Return (x, y) of the center of cell containing provided text 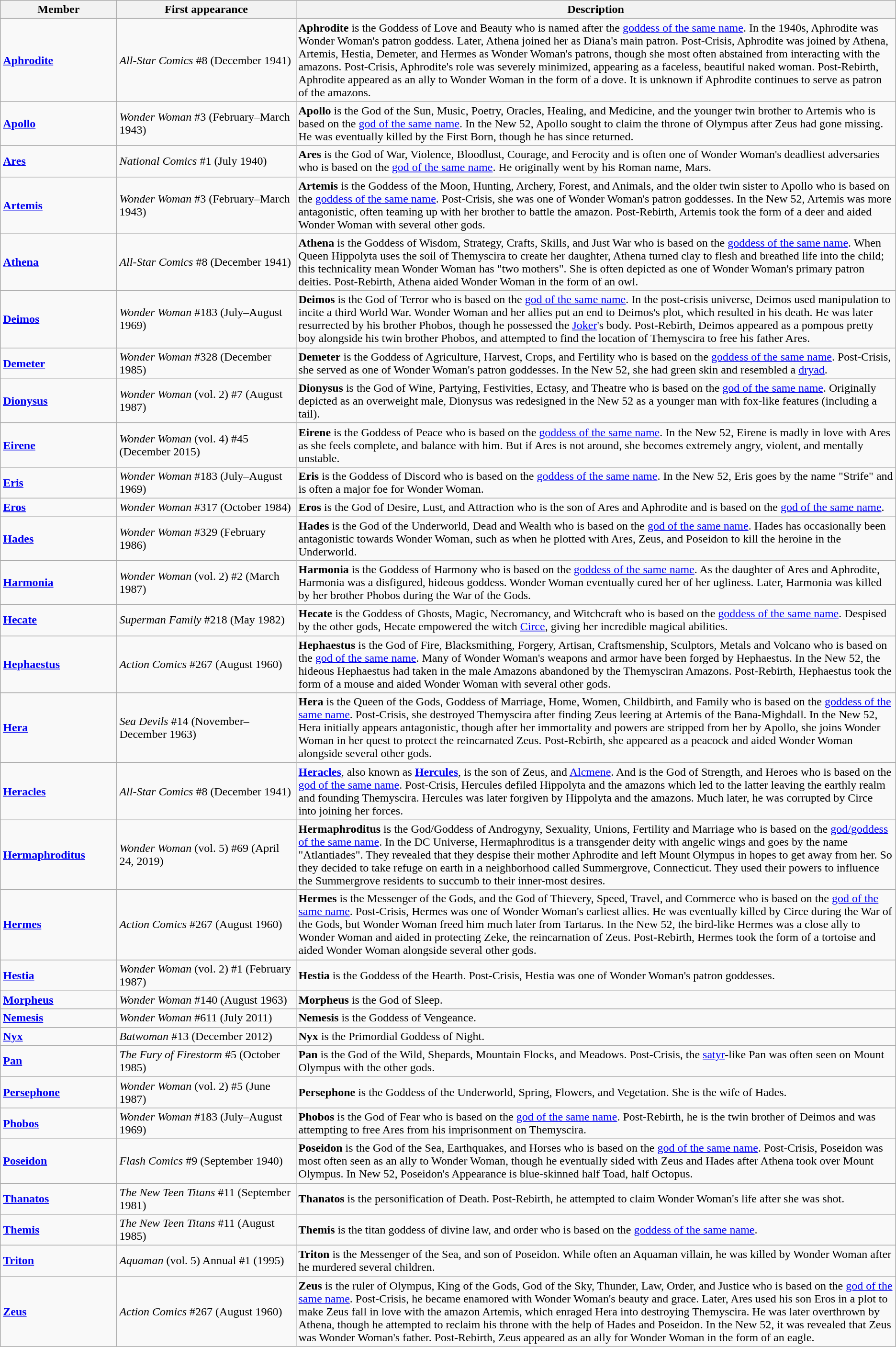
Phobos (58, 1123)
Wonder Woman (vol. 2) #2 (March 1987) (206, 583)
Hermes (58, 925)
Aphrodite (58, 60)
Wonder Woman (vol. 2) #5 (June 1987) (206, 1092)
The Fury of Firestorm #5 (October 1985) (206, 1061)
Artemis (58, 205)
Hecate (58, 621)
Poseidon (58, 1161)
Nemesis is the Goddess of Vengeance. (595, 1018)
Hades (58, 538)
The New Teen Titans #11 (September 1981) (206, 1198)
Member (58, 10)
Deimos (58, 319)
Hestia is the Goddess of the Hearth. Post-Crisis, Hestia was one of Wonder Woman's patron goddesses. (595, 975)
Wonder Woman #329 (February 1986) (206, 538)
Hestia (58, 975)
Nemesis (58, 1018)
Nyx is the Primordial Goddess of Night. (595, 1036)
Wonder Woman #317 (October 1984) (206, 507)
Wonder Woman #328 (December 1985) (206, 363)
Hera (58, 728)
Triton (58, 1261)
Wonder Woman #140 (August 1963) (206, 1000)
Batwoman #13 (December 2012) (206, 1036)
Wonder Woman (vol. 4) #45 (December 2015) (206, 445)
Thanatos (58, 1198)
Harmonia (58, 583)
The New Teen Titans #11 (August 1985) (206, 1230)
Thanatos is the personification of Death. Post-Rebirth, he attempted to claim Wonder Woman's life after she was shot. (595, 1198)
Eros is the God of Desire, Lust, and Attraction who is the son of Ares and Aphrodite and is based on the god of the same name. (595, 507)
Demeter (58, 363)
Description (595, 10)
Apollo (58, 124)
Dionysus (58, 401)
Nyx (58, 1036)
Pan (58, 1061)
Sea Devils #14 (November–December 1963) (206, 728)
Wonder Woman (vol. 5) #69 (April 24, 2019) (206, 855)
Hephaestus (58, 665)
Themis is the titan goddess of divine law, and order who is based on the goddess of the same name. (595, 1230)
Morpheus (58, 1000)
Heracles (58, 791)
National Comics #1 (July 1940) (206, 161)
Superman Family #218 (May 1982) (206, 621)
Wonder Woman (vol. 2) #1 (February 1987) (206, 975)
Morpheus is the God of Sleep. (595, 1000)
Eris (58, 483)
Persephone is the Goddess of the Underworld, Spring, Flowers, and Vegetation. She is the wife of Hades. (595, 1092)
Flash Comics #9 (September 1940) (206, 1161)
Wonder Woman #611 (July 2011) (206, 1018)
Aquaman (vol. 5) Annual #1 (1995) (206, 1261)
Hermaphroditus (58, 855)
Persephone (58, 1092)
Wonder Woman (vol. 2) #7 (August 1987) (206, 401)
Eros (58, 507)
First appearance (206, 10)
Themis (58, 1230)
Eirene (58, 445)
Ares (58, 161)
Athena (58, 262)
Zeus (58, 1312)
